Scan for the cell matching the given text and deliver its (X, Y) coordinate at center. 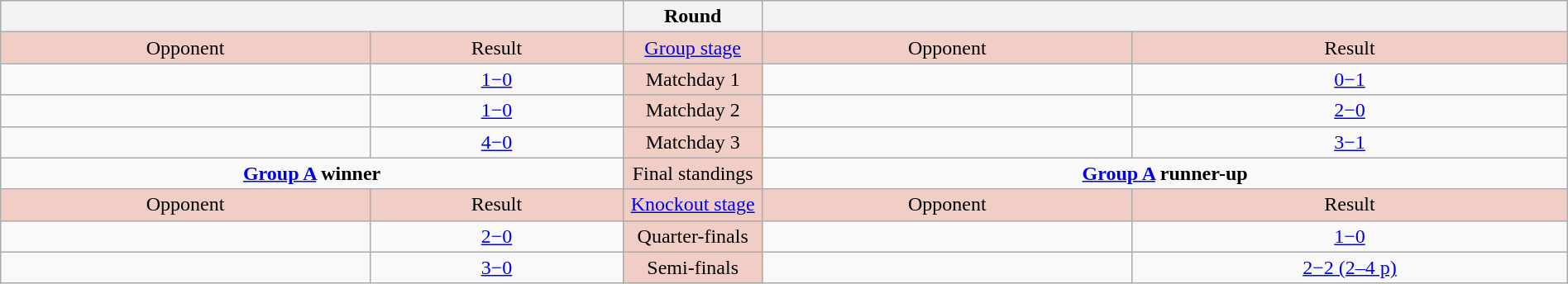
3−1 (1350, 142)
Matchday 2 (693, 111)
Quarter-finals (693, 236)
Matchday 3 (693, 142)
4−0 (496, 142)
Matchday 1 (693, 79)
Group A winner (313, 173)
Knockout stage (693, 205)
3−0 (496, 267)
Group stage (693, 48)
Semi-finals (693, 267)
2−2 (2–4 p) (1350, 267)
0−1 (1350, 79)
Group A runner-up (1164, 173)
Round (693, 17)
Final standings (693, 173)
